Capture the cell that displays the provided text and extract its [x, y] central coordinate. 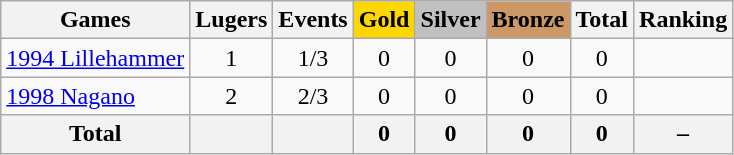
Games [96, 20]
1994 Lillehammer [96, 58]
1998 Nagano [96, 96]
Bronze [528, 20]
1 [232, 58]
– [684, 134]
2 [232, 96]
Gold [384, 20]
Lugers [232, 20]
2/3 [313, 96]
Silver [450, 20]
Ranking [684, 20]
Events [313, 20]
1/3 [313, 58]
